Output the [x, y] coordinate of the center of the cell containing the given text.  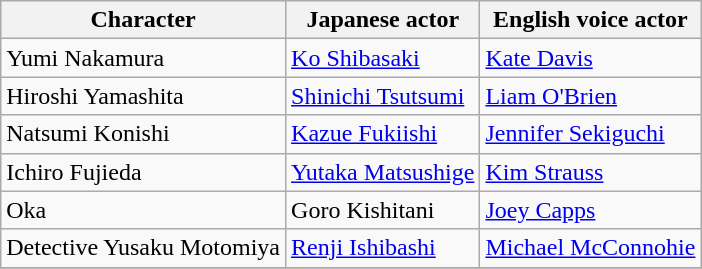
Ko Shibasaki [383, 58]
Renji Ishibashi [383, 248]
Yumi Nakamura [144, 58]
Michael McConnohie [590, 248]
Natsumi Konishi [144, 134]
Detective Yusaku Motomiya [144, 248]
Kazue Fukiishi [383, 134]
Oka [144, 210]
Hiroshi Yamashita [144, 96]
Kim Strauss [590, 172]
Ichiro Fujieda [144, 172]
Jennifer Sekiguchi [590, 134]
Yutaka Matsushige [383, 172]
Kate Davis [590, 58]
Shinichi Tsutsumi [383, 96]
Character [144, 20]
English voice actor [590, 20]
Goro Kishitani [383, 210]
Joey Capps [590, 210]
Japanese actor [383, 20]
Liam O'Brien [590, 96]
